From the cell containing the given text, extract its center point as [x, y] coordinate. 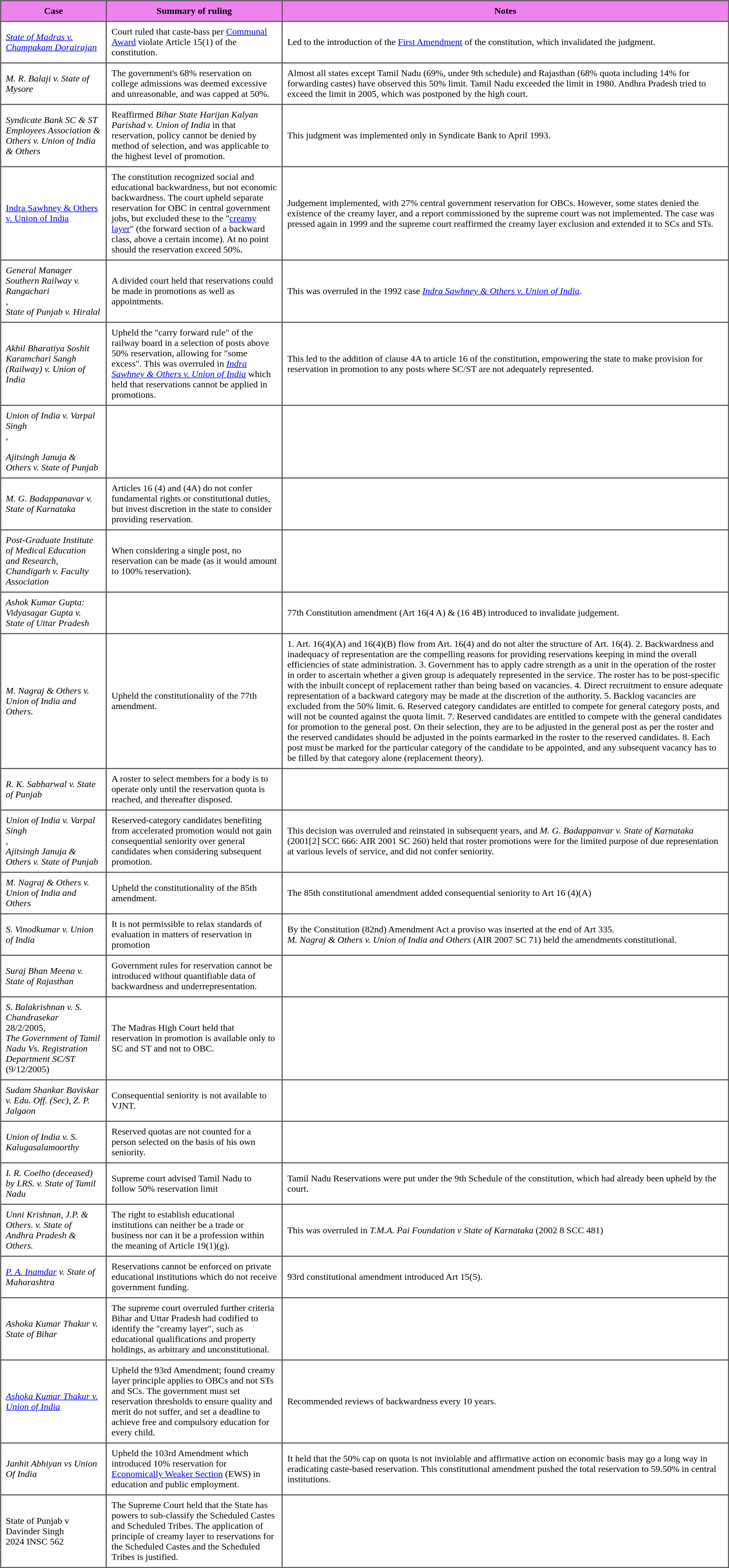
State of Punjab v Davinder Singh2024 INSC 562 [54, 1531]
The right to establish educational institutions can neither be a trade or business nor can it be a profession within the meaning of Article 19(1)(g). [195, 1231]
I. R. Coelho (deceased) by LRS. v. State of Tamil Nadu [54, 1184]
Ashok Kumar Gupta: Vidyasagar Gupta v. State of Uttar Pradesh [54, 613]
A divided court held that reservations could be made in promotions as well as appointments. [195, 291]
Reservations cannot be enforced on private educational institutions which do not receive government funding. [195, 1277]
Case [54, 11]
Court ruled that caste-bass per Communal Award violate Article 15(1) of the constitution. [195, 42]
Upheld the constitutionality of the 77th amendment. [195, 701]
Upheld the 103rd Amendment which introduced 10% reservation for Economically Weaker Section (EWS) in education and public employment. [195, 1469]
This judgment was implemented only in Syndicate Bank to April 1993. [505, 136]
93rd constitutional amendment introduced Art 15(5). [505, 1277]
State of Madras v. Champakam Dorairajan [54, 42]
When considering a single post, no reservation can be made (as it would amount to 100% reservation). [195, 561]
Ashoka Kumar Thakur v. Union of India [54, 1401]
Akhil Bharatiya Soshit Karamchari Sangh (Railway) v. Union of India [54, 364]
P. A. Inamdar v. State of Maharashtra [54, 1277]
The government's 68% reservation on college admissions was deemed excessive and unreasonable, and was capped at 50%. [195, 84]
Indra Sawhney & Others v. Union of India [54, 214]
Led to the introduction of the First Amendment of the constitution, which invalidated the judgment. [505, 42]
Supreme court advised Tamil Nadu to follow 50% reservation limit [195, 1184]
Tamil Nadu Reservations were put under the 9th Schedule of the constitution, which had already been upheld by the court. [505, 1184]
S. Vinodkumar v. Union of India [54, 935]
77th Constitution amendment (Art 16(4 A) & (16 4B) introduced to invalidate judgement. [505, 613]
Suraj Bhan Meena v. State of Rajasthan [54, 976]
R. K. Sabharwal v. State of Punjab [54, 789]
M. Nagraj & Others v. Union of India and Others [54, 893]
Recommended reviews of backwardness every 10 years. [505, 1401]
Ashoka Kumar Thakur v. State of Bihar [54, 1329]
This was overruled in T.M.A. Pai Foundation v State of Karnataka (2002 8 SCC 481) [505, 1231]
General Manager Southern Railway v. Rangachari,State of Punjab v. Hiralal [54, 291]
M. R. Balaji v. State of Mysore [54, 84]
Government rules for reservation cannot be introduced without quantifiable data of backwardness and underrepresentation. [195, 976]
Post-Graduate Institute of Medical Education and Research, Chandigarh v. Faculty Association [54, 561]
The 85th constitutional amendment added consequential seniority to Art 16 (4)(A) [505, 893]
It is not permissible to relax standards of evaluation in matters of reservation in promotion [195, 935]
Consequential seniority is not available to VJNT. [195, 1101]
Syndicate Bank SC & ST Employees Association & Others v. Union of India & Others [54, 136]
The Madras High Court held that reservation in promotion is available only to SC and ST and not to OBC. [195, 1038]
Union of India v. S. Kalugasalamoorthy [54, 1142]
Janhit Abhiyan vs Union Of India [54, 1469]
M. Nagraj & Others v. Union of India and Others. [54, 701]
M. G. Badappanavar v. State of Karnataka [54, 504]
Reserved quotas are not counted for a person selected on the basis of his own seniority. [195, 1142]
This was overruled in the 1992 case Indra Sawhney & Others v. Union of India. [505, 291]
S. Balakrishnan v. S. Chandrasekar28/2/2005,The Government of Tamil Nadu Vs. Registration Department SC/ST(9/12/2005) [54, 1038]
A roster to select members for a body is to operate only until the reservation quota is reached, and thereafter disposed. [195, 789]
Notes [505, 11]
Upheld the constitutionality of the 85th amendment. [195, 893]
Summary of ruling [195, 11]
Sudam Shankar Baviskar v. Edu. Off. (Sec), Z. P. Jalgaon [54, 1101]
Unni Krishnan, J.P. & Others. v. State of Andhra Pradesh & Others. [54, 1231]
